For the text-containing cell, return its midpoint in [X, Y] coordinate format. 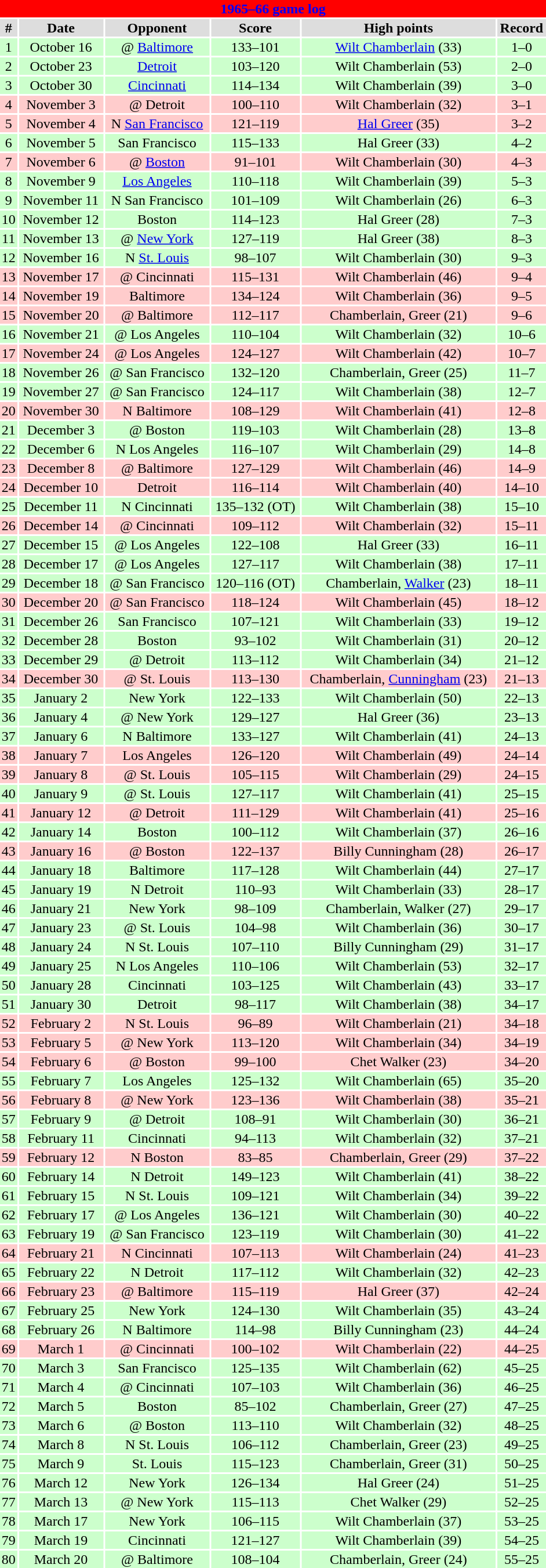
January 21 [61, 908]
December 6 [61, 449]
54–25 [522, 1540]
December 26 [61, 621]
March 9 [61, 1464]
116–114 [255, 487]
23–13 [522, 717]
March 12 [61, 1483]
November 11 [61, 200]
54 [8, 1062]
33–17 [522, 985]
10–6 [522, 334]
47–25 [522, 1406]
February 5 [61, 1042]
65 [8, 1272]
January 19 [61, 889]
103–120 [255, 66]
118–124 [255, 602]
33 [8, 660]
Wilt Chamberlain (43) [399, 985]
December 28 [61, 640]
32 [8, 640]
133–101 [255, 47]
November 16 [61, 258]
96–89 [255, 1023]
46–25 [522, 1387]
30–17 [522, 928]
49–25 [522, 1444]
Wilt Chamberlain (44) [399, 870]
124–130 [255, 1310]
High points [399, 28]
43–24 [522, 1310]
123–119 [255, 1234]
Billy Cunningham (23) [399, 1330]
37–21 [522, 1138]
61 [8, 1196]
October 30 [61, 85]
115–133 [255, 143]
November 19 [61, 296]
Wilt Chamberlain (50) [399, 698]
26–16 [522, 832]
125–132 [255, 1081]
4–2 [522, 143]
March 5 [61, 1406]
Chamberlain, Greer (31) [399, 1464]
March 3 [61, 1368]
4 [8, 104]
93–102 [255, 640]
24–14 [522, 755]
41–22 [522, 1234]
December 20 [61, 602]
108–129 [255, 411]
Chamberlain, Greer (21) [399, 315]
103–125 [255, 985]
Hal Greer (36) [399, 717]
1965–66 game log [273, 9]
Wilt Chamberlain (24) [399, 1253]
74 [8, 1444]
72 [8, 1406]
January 8 [61, 774]
34–20 [522, 1062]
16–11 [522, 545]
78 [8, 1521]
98–117 [255, 1004]
March 1 [61, 1349]
November 24 [61, 353]
9–4 [522, 277]
15 [8, 315]
28–17 [522, 889]
Hal Greer (38) [399, 238]
December 17 [61, 564]
149–123 [255, 1176]
47 [8, 928]
115–119 [255, 1291]
73 [8, 1425]
November 27 [61, 392]
25–16 [522, 813]
69 [8, 1349]
January 30 [61, 1004]
124–127 [255, 353]
109–121 [255, 1196]
41–23 [522, 1253]
122–137 [255, 851]
50 [8, 985]
Wilt Chamberlain (28) [399, 430]
November 3 [61, 104]
Wilt Chamberlain (35) [399, 1310]
85–102 [255, 1406]
February 8 [61, 1100]
Wilt Chamberlain (45) [399, 602]
2 [8, 66]
34–17 [522, 1004]
Chet Walker (29) [399, 1502]
N Boston [157, 1157]
13 [8, 277]
December 11 [61, 506]
February 17 [61, 1215]
Hal Greer (28) [399, 219]
53 [8, 1042]
80 [8, 1559]
76 [8, 1483]
6–3 [522, 200]
March 8 [61, 1444]
107–121 [255, 621]
Record [522, 28]
104–98 [255, 928]
Wilt Chamberlain (21) [399, 1023]
110–104 [255, 334]
January 7 [61, 755]
November 12 [61, 219]
January 6 [61, 736]
119–103 [255, 430]
107–103 [255, 1387]
5 [8, 124]
55 [8, 1081]
121–119 [255, 124]
March 20 [61, 1559]
43 [8, 851]
Billy Cunningham (29) [399, 947]
101–109 [255, 200]
November 13 [61, 238]
12–8 [522, 411]
27 [8, 545]
44–25 [522, 1349]
February 2 [61, 1023]
37–22 [522, 1157]
114–134 [255, 85]
38 [8, 755]
9 [8, 200]
Score [255, 28]
December 8 [61, 468]
Opponent [157, 28]
March 19 [61, 1540]
132–120 [255, 372]
7–3 [522, 219]
36 [8, 717]
February 15 [61, 1196]
62 [8, 1215]
Wilt Chamberlain (31) [399, 640]
51–25 [522, 1483]
Wilt Chamberlain (65) [399, 1081]
9–5 [522, 296]
Hal Greer (35) [399, 124]
February 14 [61, 1176]
127–129 [255, 468]
26–17 [522, 851]
October 16 [61, 47]
February 9 [61, 1119]
Hal Greer (37) [399, 1291]
November 30 [61, 411]
Billy Cunningham (28) [399, 851]
48 [8, 947]
50–25 [522, 1464]
23 [8, 468]
107–113 [255, 1253]
44–24 [522, 1330]
31–17 [522, 947]
February 6 [61, 1062]
14–9 [522, 468]
24 [8, 487]
Wilt Chamberlain (49) [399, 755]
127–119 [255, 238]
17 [8, 353]
8–3 [522, 238]
Chamberlain, Greer (27) [399, 1406]
15–10 [522, 506]
12–7 [522, 392]
115–113 [255, 1502]
December 29 [61, 660]
3–1 [522, 104]
24–15 [522, 774]
39–22 [522, 1196]
November 20 [61, 315]
38–22 [522, 1176]
109–112 [255, 526]
24–13 [522, 736]
February 22 [61, 1272]
56 [8, 1100]
106–112 [255, 1444]
1–0 [522, 47]
83–85 [255, 1157]
10 [8, 219]
February 21 [61, 1253]
126–134 [255, 1483]
Chamberlain, Greer (23) [399, 1444]
75 [8, 1464]
Wilt Chamberlain (22) [399, 1349]
110–118 [255, 181]
121–127 [255, 1540]
115–131 [255, 277]
4–3 [522, 162]
February 12 [61, 1157]
117–128 [255, 870]
63 [8, 1234]
19–12 [522, 621]
January 28 [61, 985]
110–106 [255, 966]
35 [8, 698]
February 25 [61, 1310]
8 [8, 181]
125–135 [255, 1368]
12 [8, 258]
45–25 [522, 1368]
29 [8, 583]
February 19 [61, 1234]
20 [8, 411]
Wilt Chamberlain (26) [399, 200]
December 30 [61, 679]
5–3 [522, 181]
3–0 [522, 85]
123–136 [255, 1100]
November 4 [61, 124]
133–127 [255, 736]
100–102 [255, 1349]
October 23 [61, 66]
Chamberlain, Cunningham (23) [399, 679]
37 [8, 736]
105–115 [255, 774]
122–133 [255, 698]
58 [8, 1138]
Chet Walker (23) [399, 1062]
2–0 [522, 66]
55–25 [522, 1559]
34–19 [522, 1042]
42 [8, 832]
December 14 [61, 526]
November 6 [61, 162]
115–123 [255, 1464]
Wilt Chamberlain (62) [399, 1368]
March 17 [61, 1521]
91–101 [255, 162]
11–7 [522, 372]
25–15 [522, 794]
February 26 [61, 1330]
January 2 [61, 698]
22–13 [522, 698]
94–113 [255, 1138]
67 [8, 1310]
100–112 [255, 832]
6 [8, 143]
9–6 [522, 315]
Chamberlain, Walker (23) [399, 583]
18 [8, 372]
122–108 [255, 545]
22 [8, 449]
60 [8, 1176]
17–11 [522, 564]
21 [8, 430]
December 3 [61, 430]
Chamberlain, Greer (29) [399, 1157]
111–129 [255, 813]
9–3 [522, 258]
21–12 [522, 660]
February 7 [61, 1081]
November 5 [61, 143]
34–18 [522, 1023]
68 [8, 1330]
19 [8, 392]
46 [8, 908]
53–25 [522, 1521]
Chamberlain, Walker (27) [399, 908]
129–127 [255, 717]
November 21 [61, 334]
January 23 [61, 928]
# [8, 28]
32–17 [522, 966]
135–132 (OT) [255, 506]
February 23 [61, 1291]
57 [8, 1119]
112–117 [255, 315]
108–104 [255, 1559]
January 9 [61, 794]
41 [8, 813]
St. Louis [157, 1464]
Chamberlain, Greer (25) [399, 372]
52 [8, 1023]
March 6 [61, 1425]
11 [8, 238]
126–120 [255, 755]
120–116 (OT) [255, 583]
100–110 [255, 104]
January 16 [61, 851]
Chamberlain, Greer (24) [399, 1559]
35–20 [522, 1081]
113–112 [255, 660]
29–17 [522, 908]
39 [8, 774]
64 [8, 1253]
1 [8, 47]
3 [8, 85]
March 13 [61, 1502]
20–12 [522, 640]
134–124 [255, 296]
December 10 [61, 487]
40–22 [522, 1215]
28 [8, 564]
7 [8, 162]
79 [8, 1540]
117–112 [255, 1272]
February 11 [61, 1138]
113–110 [255, 1425]
Hal Greer (24) [399, 1483]
November 26 [61, 372]
59 [8, 1157]
136–121 [255, 1215]
44 [8, 870]
35–21 [522, 1100]
18–11 [522, 583]
113–120 [255, 1042]
14–8 [522, 449]
January 25 [61, 966]
98–109 [255, 908]
42–23 [522, 1272]
Date [61, 28]
113–130 [255, 679]
16 [8, 334]
114–123 [255, 219]
108–91 [255, 1119]
114–98 [255, 1330]
70 [8, 1368]
49 [8, 966]
110–93 [255, 889]
14 [8, 296]
10–7 [522, 353]
45 [8, 889]
November 17 [61, 277]
107–110 [255, 947]
15–11 [522, 526]
40 [8, 794]
66 [8, 1291]
30 [8, 602]
25 [8, 506]
99–100 [255, 1062]
December 15 [61, 545]
Wilt Chamberlain (40) [399, 487]
26 [8, 526]
27–17 [522, 870]
21–13 [522, 679]
52–25 [522, 1502]
14–10 [522, 487]
42–24 [522, 1291]
51 [8, 1004]
December 18 [61, 583]
31 [8, 621]
March 4 [61, 1387]
124–117 [255, 392]
71 [8, 1387]
13–8 [522, 430]
36–21 [522, 1119]
3–2 [522, 124]
November 9 [61, 181]
January 24 [61, 947]
January 18 [61, 870]
34 [8, 679]
98–107 [255, 258]
106–115 [255, 1521]
116–107 [255, 449]
18–12 [522, 602]
January 4 [61, 717]
January 14 [61, 832]
77 [8, 1502]
48–25 [522, 1425]
January 12 [61, 813]
Wilt Chamberlain (42) [399, 353]
